Pinpoint the cell where the given text exists, returning its (X, Y) midpoint coordinate. 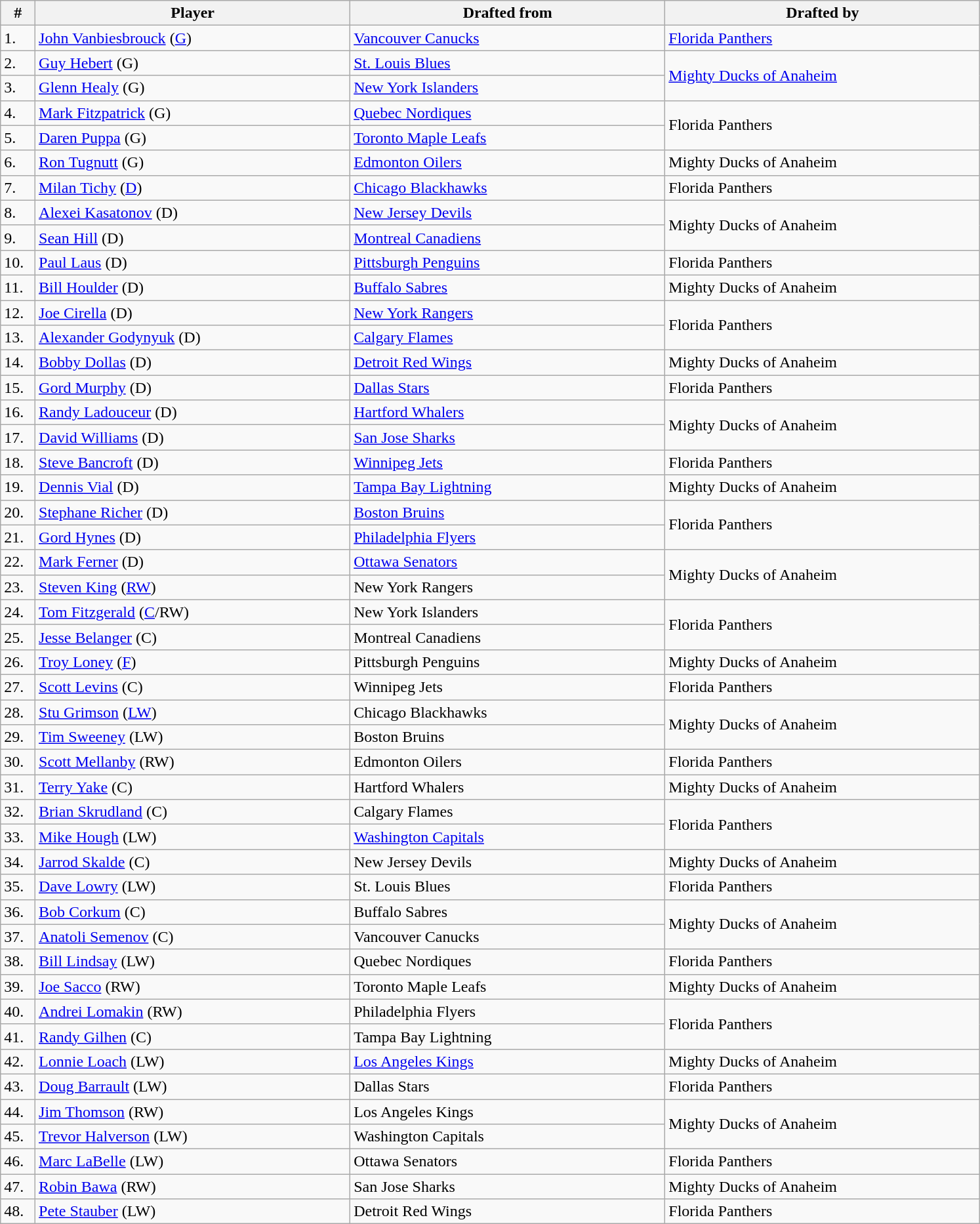
Lonnie Loach (LW) (193, 1061)
12. (18, 313)
Joe Sacco (RW) (193, 987)
39. (18, 987)
Pete Stauber (LW) (193, 1212)
5. (18, 138)
15. (18, 388)
32. (18, 812)
# (18, 13)
Player (193, 13)
Scott Levins (C) (193, 687)
35. (18, 887)
Troy Loney (F) (193, 662)
Steven King (RW) (193, 587)
Guy Hebert (G) (193, 63)
Sean Hill (D) (193, 237)
Dennis Vial (D) (193, 487)
45. (18, 1137)
Bob Corkum (C) (193, 912)
31. (18, 787)
38. (18, 962)
28. (18, 712)
8. (18, 213)
Stephane Richer (D) (193, 512)
4. (18, 113)
Bobby Dollas (D) (193, 363)
Bill Houlder (D) (193, 287)
25. (18, 637)
Andrei Lomakin (RW) (193, 1011)
John Vanbiesbrouck (G) (193, 38)
Terry Yake (C) (193, 787)
Brian Skrudland (C) (193, 812)
Marc LaBelle (LW) (193, 1162)
34. (18, 862)
Robin Bawa (RW) (193, 1187)
9. (18, 237)
Glenn Healy (G) (193, 88)
44. (18, 1112)
3. (18, 88)
36. (18, 912)
17. (18, 438)
37. (18, 937)
30. (18, 762)
Doug Barrault (LW) (193, 1086)
Anatoli Semenov (C) (193, 937)
10. (18, 262)
33. (18, 837)
Drafted by (823, 13)
Mike Hough (LW) (193, 837)
Tim Sweeney (LW) (193, 737)
Mark Fitzpatrick (G) (193, 113)
48. (18, 1212)
41. (18, 1036)
24. (18, 612)
14. (18, 363)
18. (18, 462)
16. (18, 413)
19. (18, 487)
22. (18, 562)
Randy Gilhen (C) (193, 1036)
27. (18, 687)
Steve Bancroft (D) (193, 462)
Jim Thomson (RW) (193, 1112)
Ron Tugnutt (G) (193, 163)
Trevor Halverson (LW) (193, 1137)
1. (18, 38)
Drafted from (508, 13)
Tom Fitzgerald (C/RW) (193, 612)
Gord Hynes (D) (193, 537)
Jarrod Skalde (C) (193, 862)
Scott Mellanby (RW) (193, 762)
2. (18, 63)
Paul Laus (D) (193, 262)
David Williams (D) (193, 438)
21. (18, 537)
Dave Lowry (LW) (193, 887)
Bill Lindsay (LW) (193, 962)
Randy Ladouceur (D) (193, 413)
40. (18, 1011)
46. (18, 1162)
Alexei Kasatonov (D) (193, 213)
29. (18, 737)
13. (18, 338)
Stu Grimson (LW) (193, 712)
Daren Puppa (G) (193, 138)
Joe Cirella (D) (193, 313)
20. (18, 512)
Alexander Godynyuk (D) (193, 338)
26. (18, 662)
43. (18, 1086)
Mark Ferner (D) (193, 562)
11. (18, 287)
23. (18, 587)
47. (18, 1187)
6. (18, 163)
7. (18, 188)
Milan Tichy (D) (193, 188)
Jesse Belanger (C) (193, 637)
Gord Murphy (D) (193, 388)
42. (18, 1061)
